Capture the cell that displays the provided text and extract its (x, y) central coordinate. 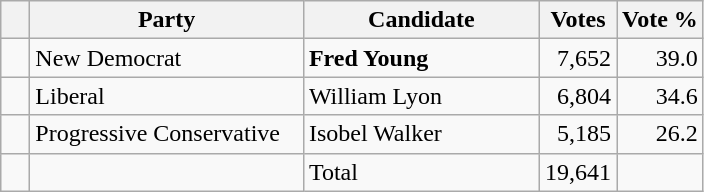
Vote % (660, 20)
5,185 (578, 134)
Isobel Walker (421, 134)
Candidate (421, 20)
Total (421, 172)
Progressive Conservative (167, 134)
7,652 (578, 58)
Fred Young (421, 58)
Liberal (167, 96)
Party (167, 20)
19,641 (578, 172)
Votes (578, 20)
New Democrat (167, 58)
34.6 (660, 96)
26.2 (660, 134)
6,804 (578, 96)
William Lyon (421, 96)
39.0 (660, 58)
